For the text-containing cell, return its midpoint in (x, y) coordinate format. 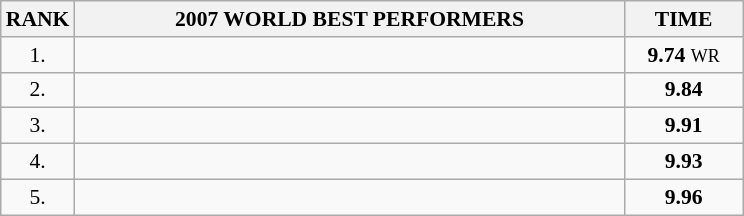
RANK (38, 19)
4. (38, 162)
2007 WORLD BEST PERFORMERS (349, 19)
9.96 (684, 197)
5. (38, 197)
TIME (684, 19)
9.93 (684, 162)
3. (38, 126)
1. (38, 55)
9.84 (684, 90)
2. (38, 90)
9.91 (684, 126)
9.74 WR (684, 55)
